Output the [X, Y] coordinate of the center of the cell containing the given text.  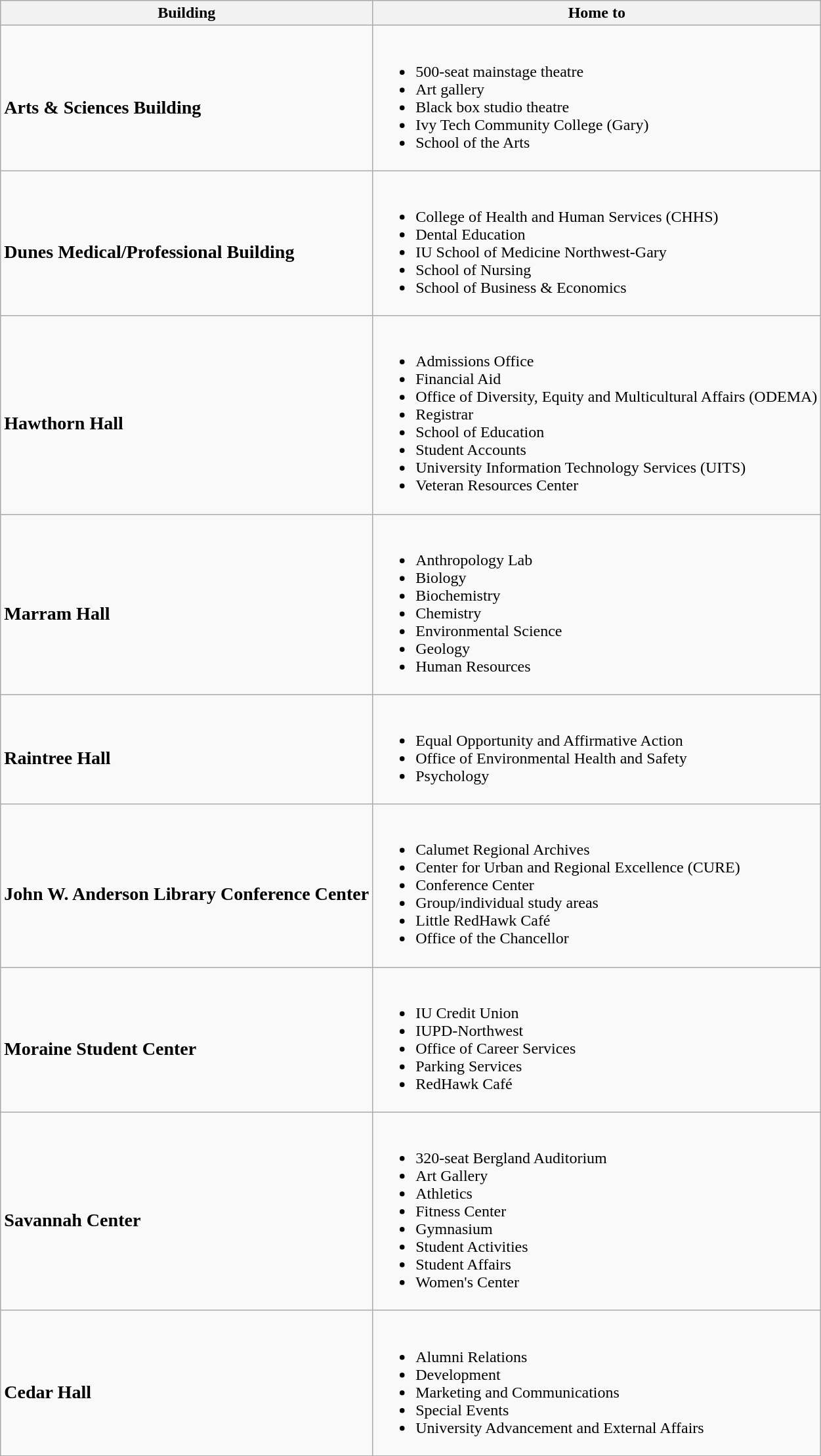
Marram Hall [186, 604]
Savannah Center [186, 1211]
College of Health and Human Services (CHHS)Dental EducationIU School of Medicine Northwest-GarySchool of NursingSchool of Business & Economics [597, 243]
Moraine Student Center [186, 1040]
Home to [597, 13]
Cedar Hall [186, 1382]
IU Credit UnionIUPD-NorthwestOffice of Career ServicesParking ServicesRedHawk Café [597, 1040]
Dunes Medical/Professional Building [186, 243]
Alumni RelationsDevelopmentMarketing and CommunicationsSpecial EventsUniversity Advancement and External Affairs [597, 1382]
Equal Opportunity and Affirmative ActionOffice of Environmental Health and SafetyPsychology [597, 750]
320-seat Bergland AuditoriumArt GalleryAthleticsFitness CenterGymnasiumStudent ActivitiesStudent AffairsWomen's Center [597, 1211]
John W. Anderson Library Conference Center [186, 886]
Building [186, 13]
Arts & Sciences Building [186, 98]
500-seat mainstage theatreArt galleryBlack box studio theatreIvy Tech Community College (Gary)School of the Arts [597, 98]
Raintree Hall [186, 750]
Hawthorn Hall [186, 415]
Anthropology LabBiologyBiochemistryChemistryEnvironmental ScienceGeologyHuman Resources [597, 604]
